Find where the given text appears and provide that cell's center as [x, y] coordinate. 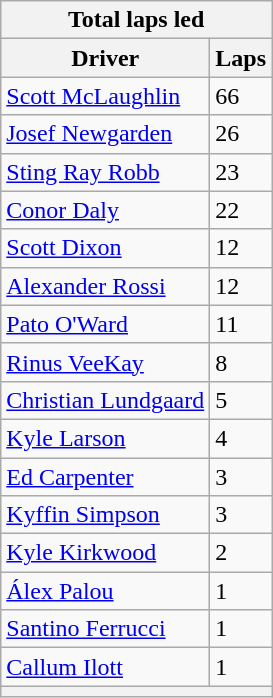
26 [241, 134]
Kyle Larson [106, 438]
23 [241, 172]
Pato O'Ward [106, 324]
11 [241, 324]
Kyle Kirkwood [106, 553]
Kyffin Simpson [106, 515]
Alexander Rossi [106, 286]
Álex Palou [106, 591]
Josef Newgarden [106, 134]
4 [241, 438]
Scott McLaughlin [106, 96]
8 [241, 362]
Rinus VeeKay [106, 362]
Callum Ilott [106, 667]
22 [241, 210]
Christian Lundgaard [106, 400]
2 [241, 553]
Total laps led [136, 20]
Santino Ferrucci [106, 629]
Scott Dixon [106, 248]
Conor Daly [106, 210]
Driver [106, 58]
Sting Ray Robb [106, 172]
Laps [241, 58]
66 [241, 96]
Ed Carpenter [106, 477]
5 [241, 400]
